Return [X, Y] of the center of cell containing provided text 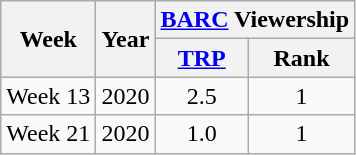
Week 13 [48, 96]
2.5 [202, 96]
Week 21 [48, 134]
TRP [202, 58]
Year [126, 39]
Week [48, 39]
1.0 [202, 134]
Rank [301, 58]
BARC Viewership [255, 20]
